Return (X, Y) of the center of cell containing provided text 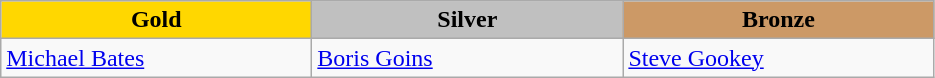
Gold (156, 20)
Steve Gookey (778, 58)
Bronze (778, 20)
Boris Goins (468, 58)
Silver (468, 20)
Michael Bates (156, 58)
